Scan for the cell matching the given text and deliver its [x, y] coordinate at center. 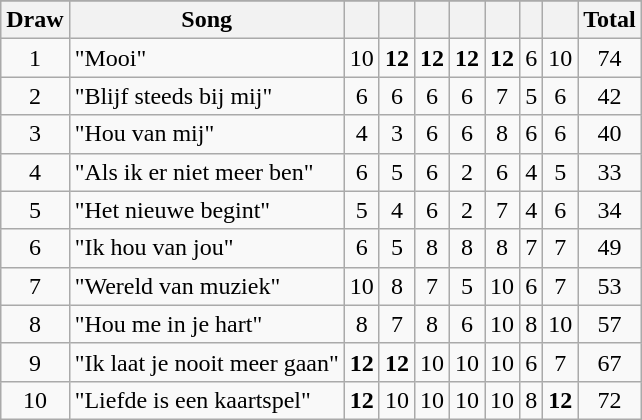
40 [610, 134]
53 [610, 286]
72 [610, 400]
9 [35, 362]
"Ik hou van jou" [206, 248]
"Blijf steeds bij mij" [206, 96]
34 [610, 210]
"Liefde is een kaartspel" [206, 400]
"Als ik er niet meer ben" [206, 172]
"Het nieuwe begint" [206, 210]
67 [610, 362]
49 [610, 248]
33 [610, 172]
"Wereld van muziek" [206, 286]
1 [35, 58]
42 [610, 96]
Song [206, 20]
"Mooi" [206, 58]
74 [610, 58]
"Ik laat je nooit meer gaan" [206, 362]
57 [610, 324]
"Hou me in je hart" [206, 324]
"Hou van mij" [206, 134]
Total [610, 20]
Draw [35, 20]
